Output the (X, Y) coordinate of the center of the cell containing the given text.  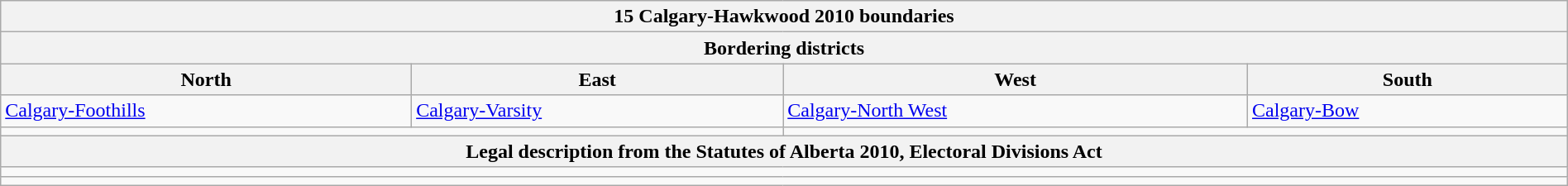
Calgary-Foothills (207, 111)
North (207, 79)
Legal description from the Statutes of Alberta 2010, Electoral Divisions Act (784, 151)
Bordering districts (784, 48)
15 Calgary-Hawkwood 2010 boundaries (784, 17)
Calgary-Varsity (597, 111)
South (1408, 79)
East (597, 79)
West (1016, 79)
Calgary-North West (1016, 111)
Calgary-Bow (1408, 111)
